Find where the given text appears and provide that cell's center as (X, Y) coordinate. 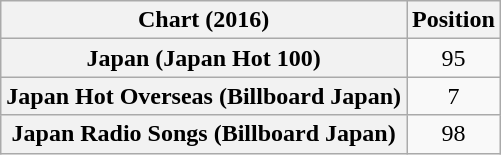
95 (454, 58)
Chart (2016) (204, 20)
7 (454, 96)
98 (454, 134)
Japan Hot Overseas (Billboard Japan) (204, 96)
Japan Radio Songs (Billboard Japan) (204, 134)
Position (454, 20)
Japan (Japan Hot 100) (204, 58)
